Capture the cell that displays the provided text and extract its [X, Y] central coordinate. 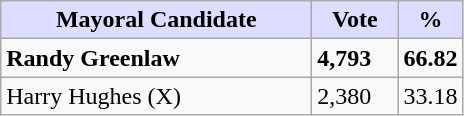
Harry Hughes (X) [156, 96]
66.82 [430, 58]
2,380 [355, 96]
4,793 [355, 58]
Mayoral Candidate [156, 20]
33.18 [430, 96]
Randy Greenlaw [156, 58]
Vote [355, 20]
% [430, 20]
